Provide the [x, y] coordinate of the cell's center where the given text is located.  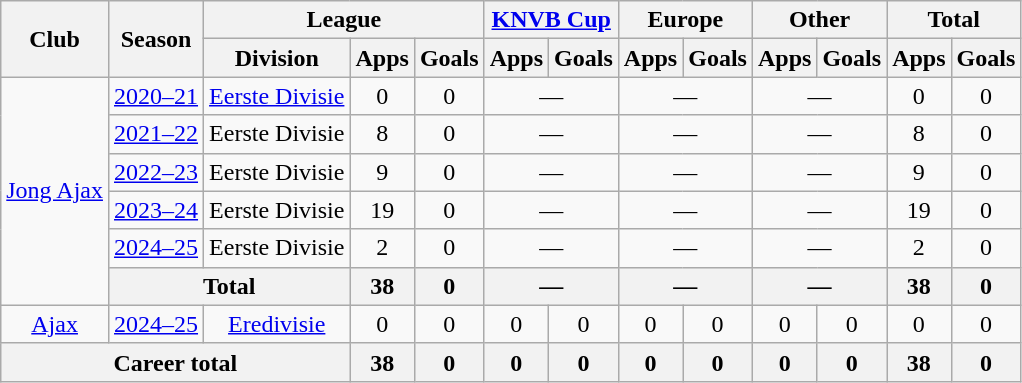
Club [55, 39]
Ajax [55, 324]
Division [277, 58]
2020–21 [156, 96]
League [344, 20]
2023–24 [156, 210]
Season [156, 39]
Eredivisie [277, 324]
Jong Ajax [55, 191]
Career total [176, 362]
Europe [685, 20]
2022–23 [156, 172]
KNVB Cup [551, 20]
2021–22 [156, 134]
Other [819, 20]
